Pinpoint the cell where the given text exists, returning its (X, Y) midpoint coordinate. 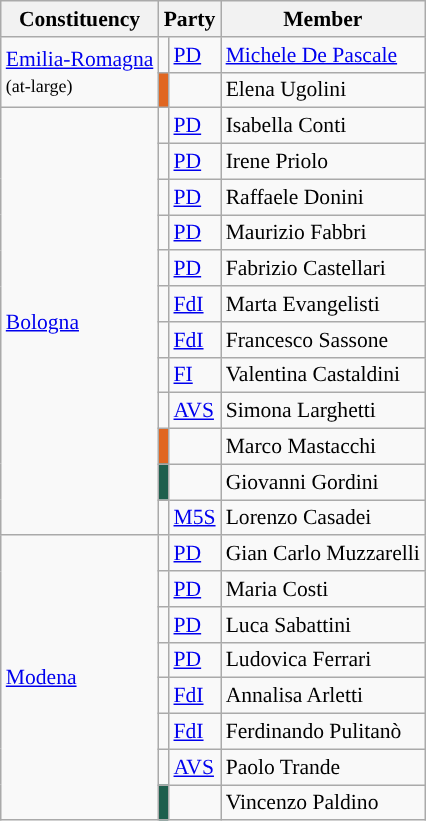
Constituency (80, 19)
Simona Larghetti (323, 411)
Fabrizio Castellari (323, 269)
Marta Evangelisti (323, 304)
M5S (194, 518)
Vincenzo Paldino (323, 803)
Modena (80, 678)
Bologna (80, 322)
Marco Mastacchi (323, 447)
Maurizio Fabbri (323, 233)
Annalisa Arletti (323, 696)
Gian Carlo Muzzarelli (323, 554)
Michele De Pascale (323, 55)
Party (189, 19)
Emilia-Romagna(at-large) (80, 72)
Lorenzo Casadei (323, 518)
Valentina Castaldini (323, 375)
Irene Priolo (323, 162)
Maria Costi (323, 589)
Elena Ugolini (323, 90)
Giovanni Gordini (323, 482)
Ferdinando Pulitanò (323, 732)
Ludovica Ferrari (323, 660)
Isabella Conti (323, 126)
Raffaele Donini (323, 197)
FI (194, 375)
Paolo Trande (323, 767)
Francesco Sassone (323, 340)
Luca Sabattini (323, 625)
Member (323, 19)
